Return the [X, Y] coordinate for the center point of the cell that contains the specified text.  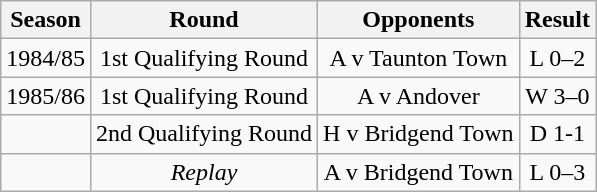
W 3–0 [557, 96]
A v Taunton Town [419, 58]
1984/85 [46, 58]
Opponents [419, 20]
Result [557, 20]
H v Bridgend Town [419, 134]
A v Bridgend Town [419, 172]
D 1-1 [557, 134]
Replay [204, 172]
1985/86 [46, 96]
2nd Qualifying Round [204, 134]
Season [46, 20]
Round [204, 20]
L 0–2 [557, 58]
A v Andover [419, 96]
L 0–3 [557, 172]
